From the cell containing the given text, extract its center point as [X, Y] coordinate. 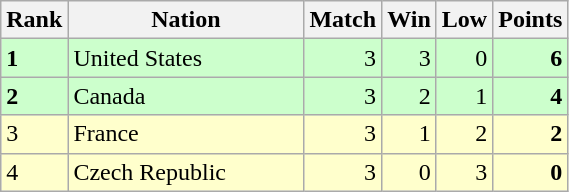
Match [343, 20]
France [186, 134]
Points [530, 20]
Czech Republic [186, 172]
Nation [186, 20]
Win [410, 20]
Rank [34, 20]
Low [464, 20]
United States [186, 58]
6 [530, 58]
Canada [186, 96]
